Return (X, Y) of the center of cell containing provided text 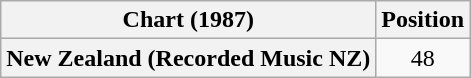
Position (423, 20)
48 (423, 58)
Chart (1987) (188, 20)
New Zealand (Recorded Music NZ) (188, 58)
